Provide the [X, Y] coordinate of the cell's center where the given text is located.  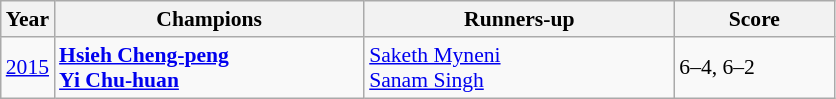
2015 [28, 68]
Hsieh Cheng-peng Yi Chu-huan [209, 68]
Champions [209, 19]
Year [28, 19]
Saketh Myneni Sanam Singh [519, 68]
6–4, 6–2 [754, 68]
Runners-up [519, 19]
Score [754, 19]
